From the cell containing the given text, extract its center point as [x, y] coordinate. 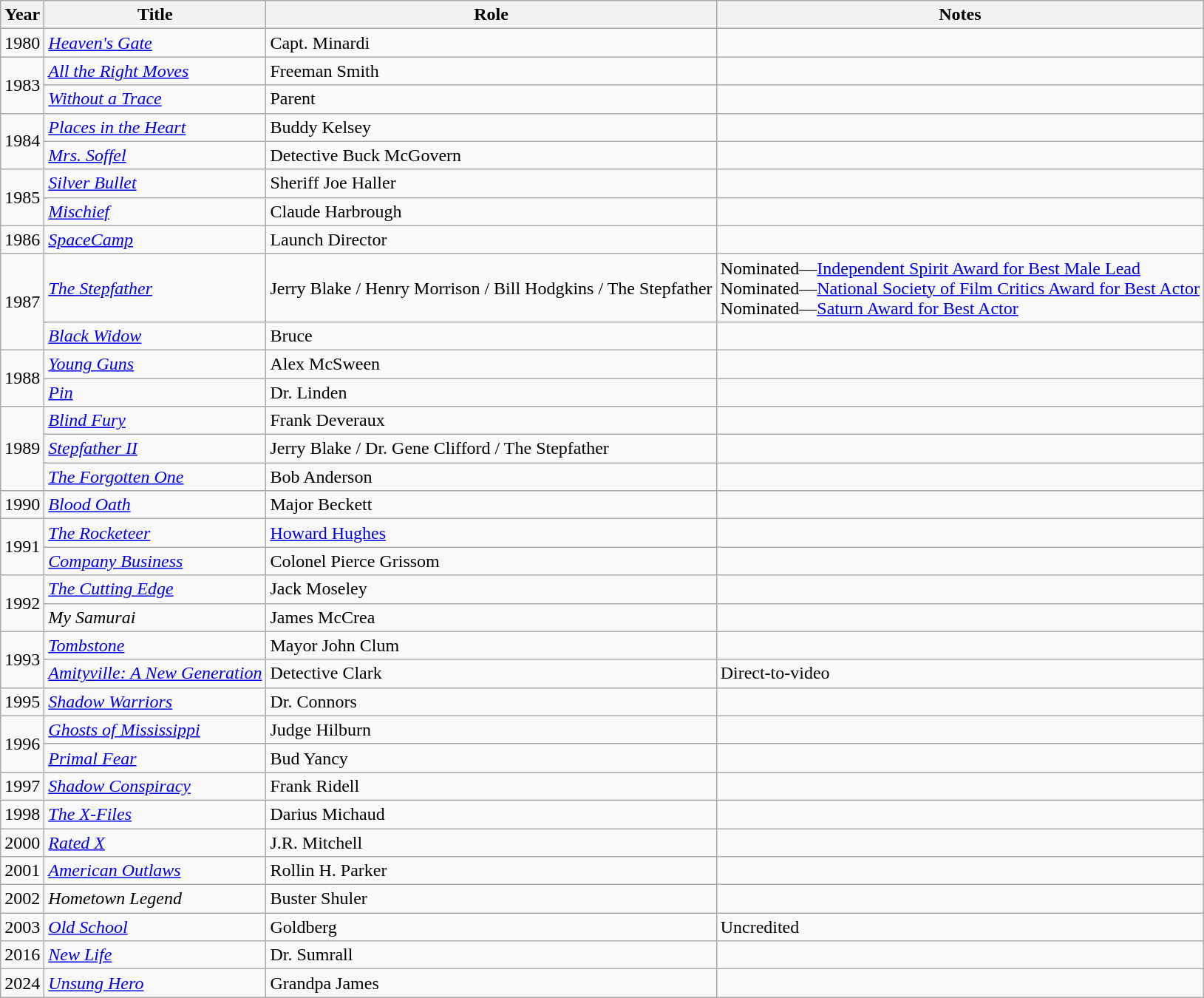
Dr. Linden [491, 393]
Notes [959, 15]
The Rocketeer [155, 533]
1992 [22, 603]
1991 [22, 547]
1988 [22, 378]
My Samurai [155, 617]
Heaven's Gate [155, 43]
Mischief [155, 211]
Uncredited [959, 927]
Bruce [491, 336]
Shadow Warriors [155, 702]
Young Guns [155, 364]
Judge Hilburn [491, 730]
Major Beckett [491, 505]
Dr. Sumrall [491, 955]
Without a Trace [155, 99]
2016 [22, 955]
James McCrea [491, 617]
Goldberg [491, 927]
Unsung Hero [155, 983]
Darius Michaud [491, 814]
Old School [155, 927]
Ghosts of Mississippi [155, 730]
Mrs. Soffel [155, 155]
Claude Harbrough [491, 211]
The Stepfather [155, 288]
Launch Director [491, 240]
Bob Anderson [491, 477]
1998 [22, 814]
American Outlaws [155, 871]
Frank Ridell [491, 786]
Stepfather II [155, 449]
2000 [22, 842]
Jack Moseley [491, 589]
Title [155, 15]
New Life [155, 955]
Freeman Smith [491, 71]
Year [22, 15]
All the Right Moves [155, 71]
Detective Clark [491, 673]
Primal Fear [155, 758]
Direct-to-video [959, 673]
1986 [22, 240]
Rated X [155, 842]
Blood Oath [155, 505]
2002 [22, 899]
1993 [22, 659]
Buddy Kelsey [491, 127]
1996 [22, 744]
1987 [22, 302]
Jerry Blake / Henry Morrison / Bill Hodgkins / The Stepfather [491, 288]
Jerry Blake / Dr. Gene Clifford / The Stepfather [491, 449]
1997 [22, 786]
Role [491, 15]
Frank Deveraux [491, 421]
Bud Yancy [491, 758]
1983 [22, 85]
Amityville: A New Generation [155, 673]
Dr. Connors [491, 702]
Shadow Conspiracy [155, 786]
Detective Buck McGovern [491, 155]
1995 [22, 702]
Silver Bullet [155, 183]
Howard Hughes [491, 533]
SpaceCamp [155, 240]
The Cutting Edge [155, 589]
1989 [22, 449]
Rollin H. Parker [491, 871]
Buster Shuler [491, 899]
Alex McSween [491, 364]
Places in the Heart [155, 127]
Black Widow [155, 336]
Parent [491, 99]
1984 [22, 141]
J.R. Mitchell [491, 842]
2024 [22, 983]
Mayor John Clum [491, 645]
Capt. Minardi [491, 43]
The X-Files [155, 814]
Company Business [155, 561]
Pin [155, 393]
Colonel Pierce Grissom [491, 561]
1990 [22, 505]
1980 [22, 43]
Sheriff Joe Haller [491, 183]
1985 [22, 197]
Hometown Legend [155, 899]
Blind Fury [155, 421]
The Forgotten One [155, 477]
Grandpa James [491, 983]
2001 [22, 871]
2003 [22, 927]
Tombstone [155, 645]
